Locate the cell with the specified text and output its [x, y] center coordinate. 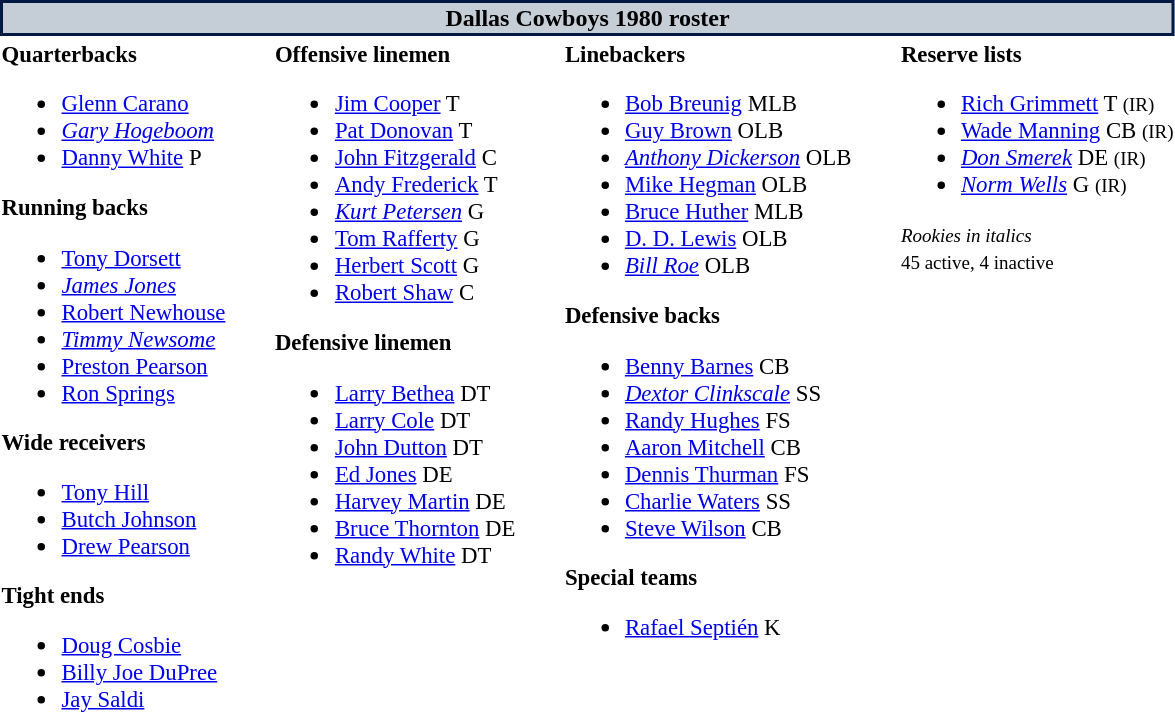
Dallas Cowboys 1980 roster [588, 18]
